Find where the given text appears and provide that cell's center as [X, Y] coordinate. 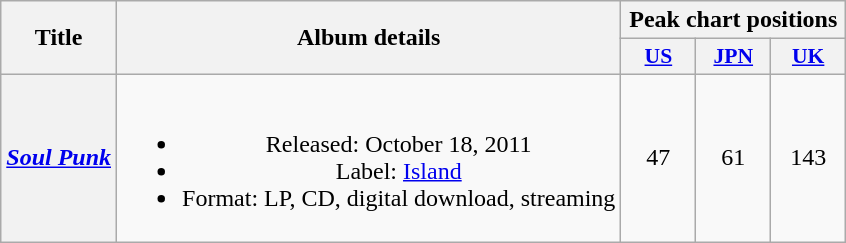
47 [658, 158]
Peak chart positions [734, 20]
US [658, 57]
JPN [734, 57]
Released: October 18, 2011Label: IslandFormat: LP, CD, digital download, streaming [369, 158]
Album details [369, 38]
Soul Punk [59, 158]
61 [734, 158]
UK [808, 57]
143 [808, 158]
Title [59, 38]
